Locate the cell with the specified text and output its (X, Y) center coordinate. 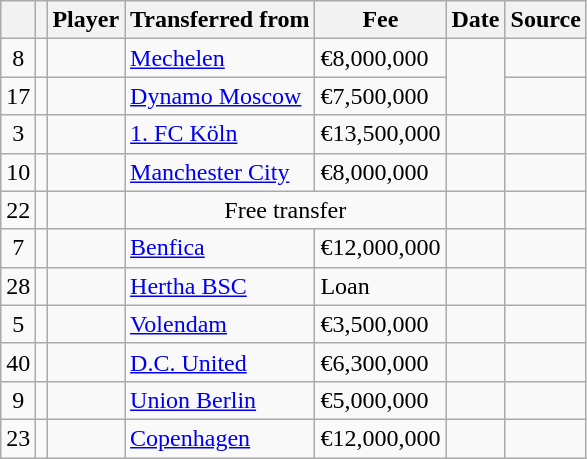
D.C. United (220, 362)
Hertha BSC (220, 286)
7 (18, 248)
3 (18, 134)
Mechelen (220, 58)
Transferred from (220, 20)
23 (18, 438)
1. FC Köln (220, 134)
Fee (380, 20)
8 (18, 58)
€6,300,000 (380, 362)
Date (476, 20)
Free transfer (286, 210)
Player (86, 20)
€3,500,000 (380, 324)
Union Berlin (220, 400)
40 (18, 362)
€13,500,000 (380, 134)
10 (18, 172)
Copenhagen (220, 438)
Dynamo Moscow (220, 96)
17 (18, 96)
Volendam (220, 324)
€5,000,000 (380, 400)
€7,500,000 (380, 96)
5 (18, 324)
Manchester City (220, 172)
28 (18, 286)
22 (18, 210)
9 (18, 400)
Source (546, 20)
Loan (380, 286)
Benfica (220, 248)
